From the cell containing the given text, extract its center point as (X, Y) coordinate. 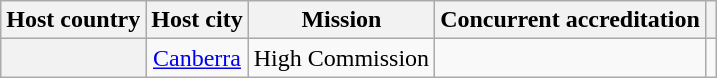
Host country (74, 20)
Host city (197, 20)
Concurrent accreditation (570, 20)
High Commission (341, 58)
Canberra (197, 58)
Mission (341, 20)
